For the text-containing cell, return its midpoint in (x, y) coordinate format. 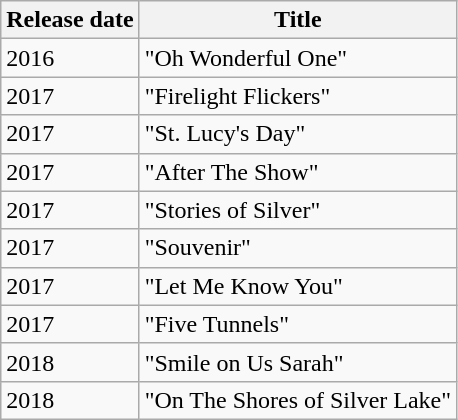
"Five Tunnels" (298, 324)
"After The Show" (298, 172)
"Oh Wonderful One" (298, 58)
"Smile on Us Sarah" (298, 362)
"Firelight Flickers" (298, 96)
2016 (70, 58)
"St. Lucy's Day" (298, 134)
Title (298, 20)
Release date (70, 20)
"Let Me Know You" (298, 286)
"On The Shores of Silver Lake" (298, 400)
"Stories of Silver" (298, 210)
"Souvenir" (298, 248)
